Determine the [x, y] coordinate at the center of the cell enclosing the given text.  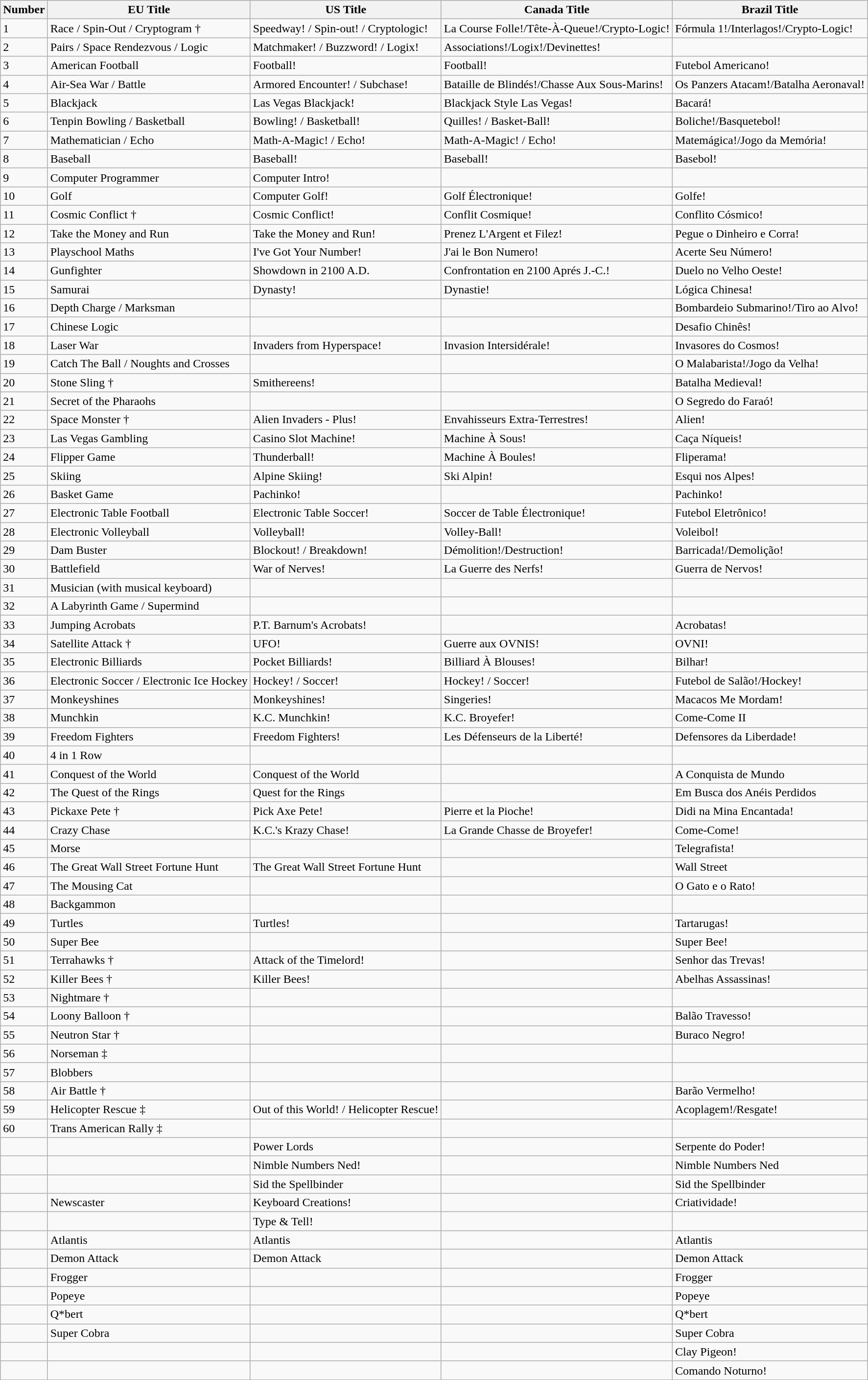
Thunderball! [346, 457]
Gunfighter [149, 271]
47 [24, 886]
Come-Come! [770, 830]
23 [24, 438]
Acoplagem!/Resgate! [770, 1109]
Confrontation en 2100 Aprés J.-C.! [557, 271]
58 [24, 1091]
Machine À Boules! [557, 457]
Pegue o Dinheiro e Corra! [770, 234]
3 [24, 66]
Musician (with musical keyboard) [149, 588]
I've Got Your Number! [346, 252]
Invaders from Hyperspace! [346, 345]
Barricada!/Demolição! [770, 550]
Skiing [149, 476]
Quilles! / Basket-Ball! [557, 121]
60 [24, 1128]
Bataille de Blindés!/Chasse Aux Sous-Marins! [557, 84]
13 [24, 252]
11 [24, 214]
Battlefield [149, 569]
The Mousing Cat [149, 886]
38 [24, 718]
Lógica Chinesa! [770, 289]
Computer Intro! [346, 177]
Cosmic Conflict † [149, 214]
Billiard À Blouses! [557, 662]
Monkeyshines [149, 699]
Caça Níqueis! [770, 438]
A Labyrinth Game / Supermind [149, 606]
Type & Tell! [346, 1221]
5 [24, 103]
Stone Sling † [149, 382]
Matchmaker! / Buzzword! / Logix! [346, 47]
49 [24, 923]
Depth Charge / Marksman [149, 308]
O Malabarista!/Jogo da Velha! [770, 364]
Showdown in 2100 A.D. [346, 271]
Turtles! [346, 923]
Acrobatas! [770, 625]
UFO! [346, 643]
19 [24, 364]
Electronic Soccer / Electronic Ice Hockey [149, 681]
Electronic Table Soccer! [346, 513]
Fórmula 1!/Interlagos!/Crypto-Logic! [770, 28]
Acerte Seu Número! [770, 252]
Blockout! / Breakdown! [346, 550]
Electronic Volleyball [149, 531]
Casino Slot Machine! [346, 438]
44 [24, 830]
P.T. Barnum's Acrobats! [346, 625]
Brazil Title [770, 10]
J'ai le Bon Numero! [557, 252]
American Football [149, 66]
Pick Axe Pete! [346, 811]
Criatividade! [770, 1203]
Jumping Acrobats [149, 625]
Smithereens! [346, 382]
Barão Vermelho! [770, 1091]
Envahisseurs Extra-Terrestres! [557, 420]
Os Panzers Atacam!/Batalha Aeronaval! [770, 84]
29 [24, 550]
Alpine Skiing! [346, 476]
Voleibol! [770, 531]
Guerra de Nervos! [770, 569]
Buraco Negro! [770, 1035]
Matemágica!/Jogo da Memória! [770, 140]
Macacos Me Mordam! [770, 699]
Out of this World! / Helicopter Rescue! [346, 1109]
Norseman ‡ [149, 1053]
Keyboard Creations! [346, 1203]
La Grande Chasse de Broyefer! [557, 830]
32 [24, 606]
Bowling! / Basketball! [346, 121]
2 [24, 47]
Las Vegas Gambling [149, 438]
Chinese Logic [149, 327]
Golfe! [770, 196]
Em Busca dos Anéis Perdidos [770, 792]
Las Vegas Blackjack! [346, 103]
41 [24, 774]
O Segredo do Faraó! [770, 401]
Balão Travesso! [770, 1016]
42 [24, 792]
50 [24, 942]
Tartarugas! [770, 923]
Duelo no Velho Oeste! [770, 271]
21 [24, 401]
O Gato e o Rato! [770, 886]
Newscaster [149, 1203]
Dynasty! [346, 289]
Pocket Billiards! [346, 662]
Take the Money and Run [149, 234]
Bilhar! [770, 662]
Batalha Medieval! [770, 382]
US Title [346, 10]
56 [24, 1053]
1 [24, 28]
Conflit Cosmique! [557, 214]
Invasores do Cosmos! [770, 345]
Pierre et la Pioche! [557, 811]
Power Lords [346, 1147]
35 [24, 662]
Esqui nos Alpes! [770, 476]
57 [24, 1072]
Démolition!/Destruction! [557, 550]
Super Bee! [770, 942]
Samurai [149, 289]
Les Défenseurs de la Liberté! [557, 737]
15 [24, 289]
Wall Street [770, 867]
Take the Money and Run! [346, 234]
Armored Encounter! / Subchase! [346, 84]
55 [24, 1035]
8 [24, 159]
10 [24, 196]
Abelhas Assassinas! [770, 979]
Come-Come II [770, 718]
Didi na Mina Encantada! [770, 811]
17 [24, 327]
Pairs / Space Rendezvous / Logic [149, 47]
24 [24, 457]
59 [24, 1109]
39 [24, 737]
31 [24, 588]
Ski Alpin! [557, 476]
36 [24, 681]
Nimble Numbers Ned! [346, 1166]
Satellite Attack † [149, 643]
Speedway! / Spin-out! / Cryptologic! [346, 28]
26 [24, 494]
Computer Golf! [346, 196]
Serpente do Poder! [770, 1147]
Defensores da Liberdade! [770, 737]
Clay Pigeon! [770, 1352]
Turtles [149, 923]
Killer Bees † [149, 979]
Dynastie! [557, 289]
46 [24, 867]
EU Title [149, 10]
Killer Bees! [346, 979]
Machine À Sous! [557, 438]
K.C.'s Krazy Chase! [346, 830]
Space Monster † [149, 420]
Alien! [770, 420]
Super Bee [149, 942]
Boliche!/Basquetebol! [770, 121]
18 [24, 345]
Neutron Star † [149, 1035]
La Guerre des Nerfs! [557, 569]
K.C. Munchkin! [346, 718]
Conflito Cósmico! [770, 214]
Race / Spin-Out / Cryptogram † [149, 28]
Backgammon [149, 904]
52 [24, 979]
Comando Noturno! [770, 1370]
Soccer de Table Électronique! [557, 513]
37 [24, 699]
6 [24, 121]
Morse [149, 849]
33 [24, 625]
20 [24, 382]
Helicopter Rescue ‡ [149, 1109]
Quest for the Rings [346, 792]
Munchkin [149, 718]
22 [24, 420]
Playschool Maths [149, 252]
Monkeyshines! [346, 699]
Trans American Rally ‡ [149, 1128]
Air Battle † [149, 1091]
Invasion Intersidérale! [557, 345]
Mathematician / Echo [149, 140]
Futebol Eletrônico! [770, 513]
Bacará! [770, 103]
Freedom Fighters [149, 737]
La Course Folle!/Tête-À-Queue!/Crypto-Logic! [557, 28]
Catch The Ball / Noughts and Crosses [149, 364]
45 [24, 849]
Alien Invaders - Plus! [346, 420]
Futebol Americano! [770, 66]
Freedom Fighters! [346, 737]
4 in 1 Row [149, 755]
Blobbers [149, 1072]
Basebol! [770, 159]
Volley-Ball! [557, 531]
Golf Électronique! [557, 196]
Volleyball! [346, 531]
Futebol de Salão!/Hockey! [770, 681]
Loony Balloon † [149, 1016]
34 [24, 643]
Electronic Table Football [149, 513]
Air-Sea War / Battle [149, 84]
40 [24, 755]
51 [24, 960]
Bombardeio Submarino!/Tiro ao Alvo! [770, 308]
48 [24, 904]
OVNI! [770, 643]
30 [24, 569]
Pickaxe Pete † [149, 811]
Singeries! [557, 699]
Terrahawks † [149, 960]
Telegrafista! [770, 849]
54 [24, 1016]
The Quest of the Rings [149, 792]
Prenez L'Argent et Filez! [557, 234]
War of Nerves! [346, 569]
Desafio Chinês! [770, 327]
Crazy Chase [149, 830]
Computer Programmer [149, 177]
Basket Game [149, 494]
28 [24, 531]
27 [24, 513]
Canada Title [557, 10]
12 [24, 234]
K.C. Broyefer! [557, 718]
Dam Buster [149, 550]
Nightmare † [149, 998]
Baseball [149, 159]
Tenpin Bowling / Basketball [149, 121]
Secret of the Pharaohs [149, 401]
A Conquista de Mundo [770, 774]
Golf [149, 196]
9 [24, 177]
Associations!/Logix!/Devinettes! [557, 47]
25 [24, 476]
Laser War [149, 345]
Number [24, 10]
Attack of the Timelord! [346, 960]
16 [24, 308]
14 [24, 271]
Blackjack [149, 103]
Fliperama! [770, 457]
Senhor das Trevas! [770, 960]
Nimble Numbers Ned [770, 1166]
7 [24, 140]
43 [24, 811]
Electronic Billiards [149, 662]
4 [24, 84]
53 [24, 998]
Guerre aux OVNIS! [557, 643]
Cosmic Conflict! [346, 214]
Blackjack Style Las Vegas! [557, 103]
Flipper Game [149, 457]
